Extract the [X, Y] coordinate from the center of the cell holding the provided text.  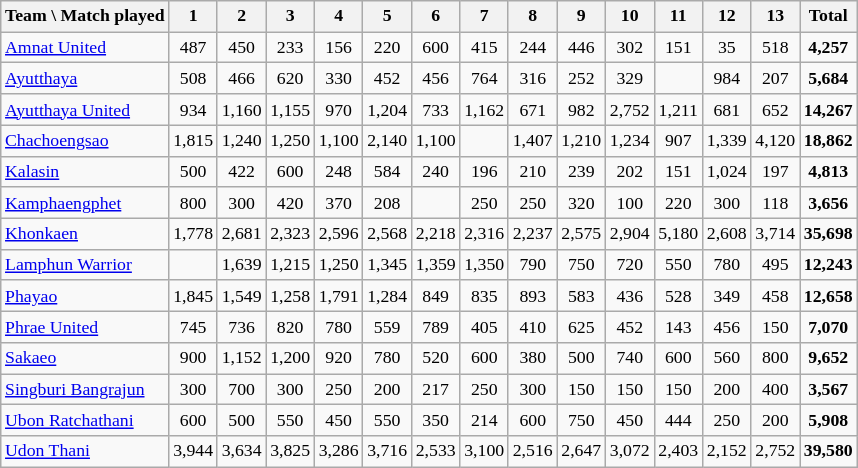
214 [484, 420]
2,596 [338, 234]
1,639 [242, 264]
518 [776, 48]
720 [630, 264]
12 [728, 16]
3,286 [338, 452]
2,403 [678, 452]
907 [678, 140]
350 [436, 420]
Lamphun Warrior [85, 264]
1,200 [290, 358]
422 [242, 172]
3,656 [828, 202]
1,815 [194, 140]
2,904 [630, 234]
1,024 [728, 172]
934 [194, 110]
7 [484, 16]
2 [242, 16]
900 [194, 358]
4,257 [828, 48]
4,120 [776, 140]
790 [532, 264]
Kalasin [85, 172]
2,575 [582, 234]
3,072 [630, 452]
233 [290, 48]
329 [630, 78]
3,634 [242, 452]
436 [630, 296]
625 [582, 326]
Ayutthaya United [85, 110]
495 [776, 264]
681 [728, 110]
420 [290, 202]
1,345 [388, 264]
2,152 [728, 452]
6 [436, 16]
197 [776, 172]
560 [728, 358]
118 [776, 202]
2,533 [436, 452]
410 [532, 326]
2,568 [388, 234]
1,234 [630, 140]
970 [338, 110]
789 [436, 326]
1,791 [338, 296]
Amnat United [85, 48]
3,567 [828, 390]
559 [388, 326]
1,162 [484, 110]
244 [532, 48]
1,211 [678, 110]
1,240 [242, 140]
4,813 [828, 172]
370 [338, 202]
1,778 [194, 234]
196 [484, 172]
4 [338, 16]
740 [630, 358]
446 [582, 48]
Total [828, 16]
652 [776, 110]
316 [532, 78]
1 [194, 16]
302 [630, 48]
320 [582, 202]
Phrae United [85, 326]
Chachoengsao [85, 140]
Ayutthaya [85, 78]
415 [484, 48]
248 [338, 172]
1,284 [388, 296]
458 [776, 296]
405 [484, 326]
239 [582, 172]
1,152 [242, 358]
240 [436, 172]
252 [582, 78]
Udon Thani [85, 452]
982 [582, 110]
Kamphaengphet [85, 202]
745 [194, 326]
400 [776, 390]
3,944 [194, 452]
835 [484, 296]
100 [630, 202]
1,155 [290, 110]
2,237 [532, 234]
671 [532, 110]
2,647 [582, 452]
583 [582, 296]
Ubon Ratchathani [85, 420]
620 [290, 78]
Sakaeo [85, 358]
1,845 [194, 296]
764 [484, 78]
528 [678, 296]
349 [728, 296]
9,652 [828, 358]
207 [776, 78]
12,243 [828, 264]
12,658 [828, 296]
2,218 [436, 234]
5,684 [828, 78]
39,580 [828, 452]
156 [338, 48]
2,608 [728, 234]
444 [678, 420]
984 [728, 78]
3,714 [776, 234]
35 [728, 48]
520 [436, 358]
920 [338, 358]
508 [194, 78]
1,339 [728, 140]
Phayao [85, 296]
210 [532, 172]
2,323 [290, 234]
9 [582, 16]
3,716 [388, 452]
14,267 [828, 110]
3,825 [290, 452]
466 [242, 78]
Singburi Bangrajun [85, 390]
1,258 [290, 296]
5 [388, 16]
849 [436, 296]
820 [290, 326]
3,100 [484, 452]
1,160 [242, 110]
3 [290, 16]
1,210 [582, 140]
13 [776, 16]
893 [532, 296]
2,316 [484, 234]
5,908 [828, 420]
10 [630, 16]
5,180 [678, 234]
35,698 [828, 234]
Team \ Match played [85, 16]
7,070 [828, 326]
487 [194, 48]
733 [436, 110]
143 [678, 326]
2,516 [532, 452]
18,862 [828, 140]
1,350 [484, 264]
2,681 [242, 234]
217 [436, 390]
2,140 [388, 140]
208 [388, 202]
330 [338, 78]
1,215 [290, 264]
Khonkaen [85, 234]
736 [242, 326]
1,204 [388, 110]
202 [630, 172]
11 [678, 16]
380 [532, 358]
584 [388, 172]
1,407 [532, 140]
1,359 [436, 264]
8 [532, 16]
700 [242, 390]
1,549 [242, 296]
